Output the [X, Y] coordinate of the center of the cell containing the given text.  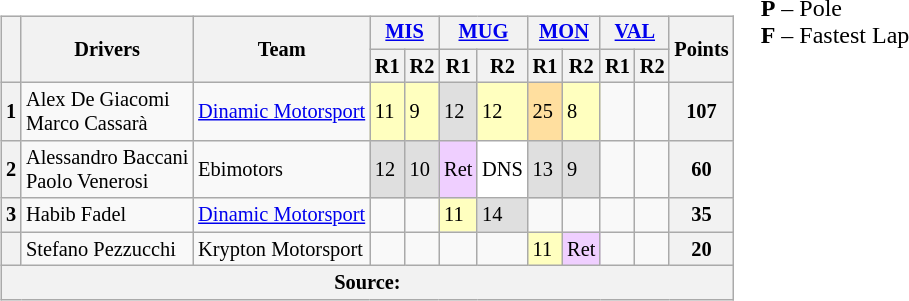
Krypton Motorsport [282, 249]
14 [502, 215]
DNS [502, 170]
Team [282, 50]
20 [701, 249]
60 [701, 170]
25 [546, 112]
Points [701, 50]
107 [701, 112]
10 [422, 170]
MON [564, 33]
13 [546, 170]
8 [581, 112]
Habib Fadel [107, 215]
Ebimotors [282, 170]
1 [11, 112]
3 [11, 215]
Alex De Giacomi Marco Cassarà [107, 112]
Source: [367, 283]
Stefano Pezzucchi [107, 249]
VAL [634, 33]
Drivers [107, 50]
MUG [483, 33]
Alessandro Baccani Paolo Venerosi [107, 170]
2 [11, 170]
MIS [404, 33]
35 [701, 215]
